Output the (x, y) coordinate of the center of the cell containing the given text.  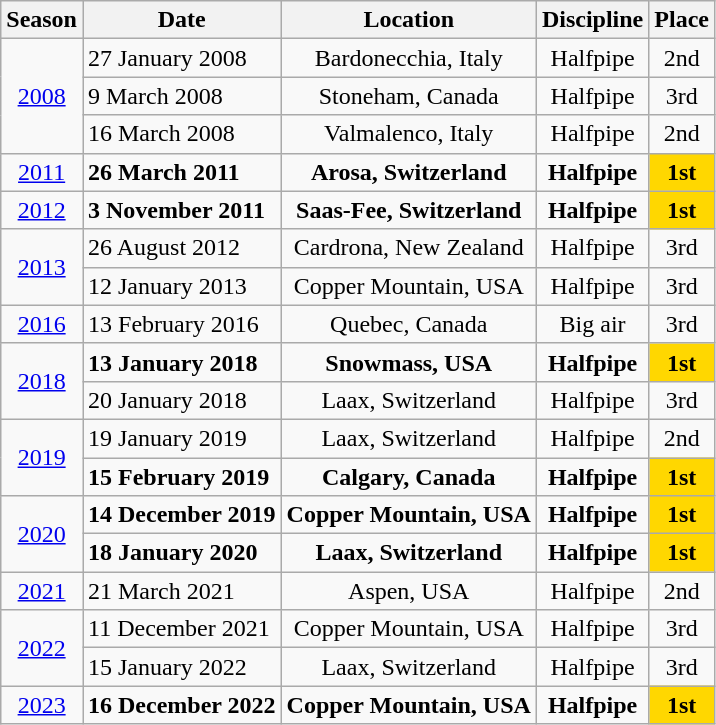
18 January 2020 (182, 553)
2019 (42, 457)
Date (182, 20)
21 March 2021 (182, 591)
2020 (42, 534)
12 January 2013 (182, 286)
26 March 2011 (182, 172)
Discipline (592, 20)
2016 (42, 324)
2012 (42, 210)
Big air (592, 324)
Cardrona, New Zealand (408, 248)
27 January 2008 (182, 58)
Saas-Fee, Switzerland (408, 210)
Place (682, 20)
Snowmass, USA (408, 362)
2008 (42, 96)
2022 (42, 648)
2023 (42, 705)
15 February 2019 (182, 477)
11 December 2021 (182, 629)
Location (408, 20)
Quebec, Canada (408, 324)
Arosa, Switzerland (408, 172)
Aspen, USA (408, 591)
15 January 2022 (182, 667)
Bardonecchia, Italy (408, 58)
Season (42, 20)
20 January 2018 (182, 400)
2013 (42, 267)
2018 (42, 381)
Stoneham, Canada (408, 96)
14 December 2019 (182, 515)
2021 (42, 591)
Calgary, Canada (408, 477)
19 January 2019 (182, 438)
13 February 2016 (182, 324)
13 January 2018 (182, 362)
16 March 2008 (182, 134)
26 August 2012 (182, 248)
Valmalenco, Italy (408, 134)
16 December 2022 (182, 705)
9 March 2008 (182, 96)
3 November 2011 (182, 210)
2011 (42, 172)
